Capture the cell that displays the provided text and extract its [x, y] central coordinate. 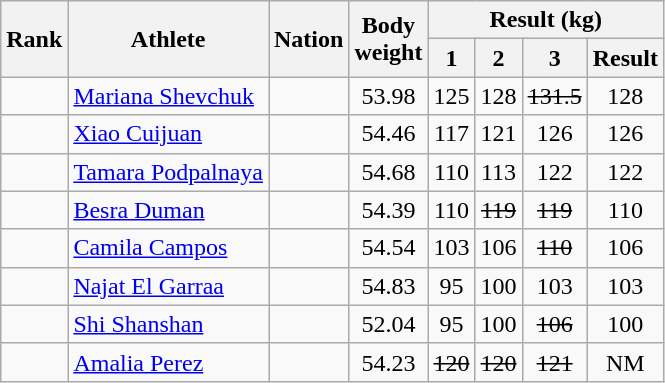
Camila Campos [168, 248]
Result (kg) [546, 20]
Xiao Cuijuan [168, 134]
54.83 [388, 286]
54.39 [388, 210]
Athlete [168, 39]
Amalia Perez [168, 362]
Result [625, 58]
NM [625, 362]
125 [452, 96]
Nation [308, 39]
54.54 [388, 248]
113 [498, 172]
54.23 [388, 362]
Besra Duman [168, 210]
Tamara Podpalnaya [168, 172]
2 [498, 58]
Mariana Shevchuk [168, 96]
3 [554, 58]
Bodyweight [388, 39]
52.04 [388, 324]
Rank [34, 39]
117 [452, 134]
Najat El Garraa [168, 286]
53.98 [388, 96]
54.46 [388, 134]
Shi Shanshan [168, 324]
54.68 [388, 172]
1 [452, 58]
131.5 [554, 96]
